Output the [x, y] coordinate of the center of the cell containing the given text.  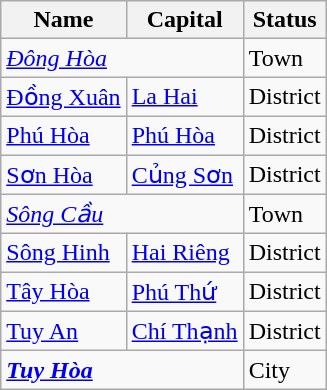
Tây Hòa [64, 292]
Tuy An [64, 331]
Capital [184, 20]
Tuy Hòa [122, 370]
Sông Hinh [64, 253]
Đông Hòa [122, 58]
Name [64, 20]
Đồng Xuân [64, 97]
Sơn Hòa [64, 174]
Củng Sơn [184, 174]
Hai Riêng [184, 253]
City [284, 370]
La Hai [184, 97]
Chí Thạnh [184, 331]
Phú Thứ [184, 292]
Status [284, 20]
Sông Cầu [122, 214]
